From the cell containing the given text, extract its center point as (X, Y) coordinate. 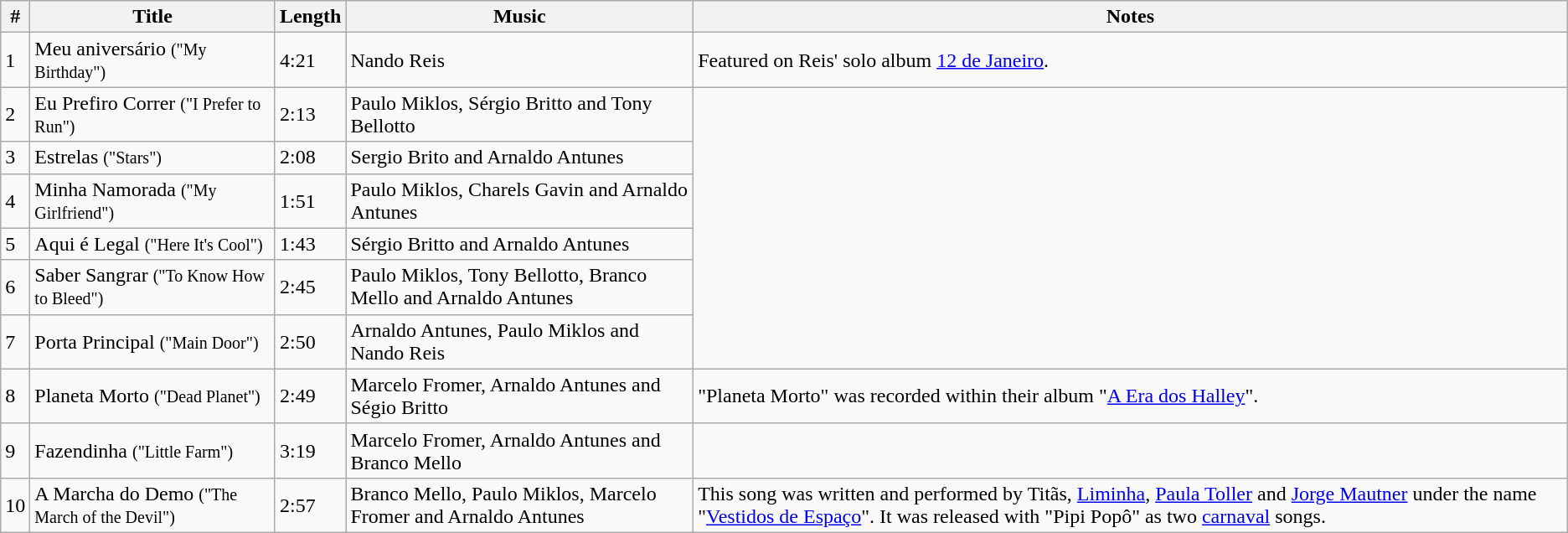
Featured on Reis' solo album 12 de Janeiro. (1131, 60)
4:21 (310, 60)
Arnaldo Antunes, Paulo Miklos and Nando Reis (519, 342)
2:45 (310, 287)
9 (15, 451)
Planeta Morto ("Dead Planet") (152, 396)
Notes (1131, 17)
Length (310, 17)
4 (15, 201)
Fazendinha ("Little Farm") (152, 451)
1:43 (310, 244)
6 (15, 287)
3:19 (310, 451)
A Marcha do Demo ("The March of the Devil") (152, 505)
Minha Namorada ("My Girlfriend") (152, 201)
Porta Principal ("Main Door") (152, 342)
Sérgio Britto and Arnaldo Antunes (519, 244)
Aqui é Legal ("Here It's Cool") (152, 244)
2 (15, 114)
# (15, 17)
Estrelas ("Stars") (152, 158)
Saber Sangrar ("To Know How to Bleed") (152, 287)
Title (152, 17)
7 (15, 342)
Marcelo Fromer, Arnaldo Antunes and Ségio Britto (519, 396)
Music (519, 17)
Meu aniversário ("My Birthday") (152, 60)
Sergio Brito and Arnaldo Antunes (519, 158)
Paulo Miklos, Charels Gavin and Arnaldo Antunes (519, 201)
Nando Reis (519, 60)
2:49 (310, 396)
2:50 (310, 342)
2:57 (310, 505)
2:13 (310, 114)
Paulo Miklos, Sérgio Britto and Tony Bellotto (519, 114)
"Planeta Morto" was recorded within their album "A Era dos Halley". (1131, 396)
Branco Mello, Paulo Miklos, Marcelo Fromer and Arnaldo Antunes (519, 505)
1:51 (310, 201)
8 (15, 396)
Paulo Miklos, Tony Bellotto, Branco Mello and Arnaldo Antunes (519, 287)
3 (15, 158)
1 (15, 60)
5 (15, 244)
Marcelo Fromer, Arnaldo Antunes and Branco Mello (519, 451)
2:08 (310, 158)
Eu Prefiro Correr ("I Prefer to Run") (152, 114)
10 (15, 505)
